Return (x, y) of the center of cell containing provided text 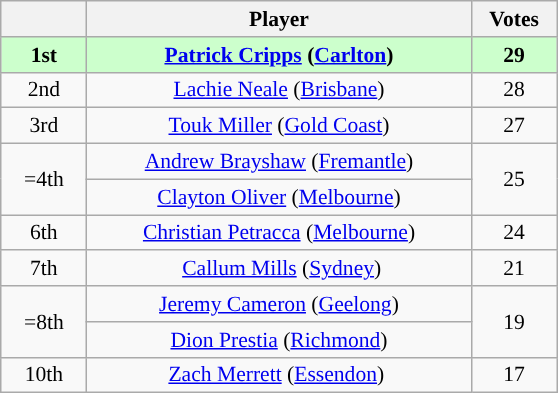
=8th (44, 322)
Zach Merrett (Essendon) (278, 375)
7th (44, 269)
21 (514, 269)
6th (44, 233)
Dion Prestia (Richmond) (278, 340)
27 (514, 126)
Votes (514, 19)
Lachie Neale (Brisbane) (278, 90)
2nd (44, 90)
10th (44, 375)
Touk Miller (Gold Coast) (278, 126)
25 (514, 180)
Patrick Cripps (Carlton) (278, 55)
29 (514, 55)
Andrew Brayshaw (Fremantle) (278, 162)
=4th (44, 180)
Jeremy Cameron (Geelong) (278, 304)
Clayton Oliver (Melbourne) (278, 197)
17 (514, 375)
19 (514, 322)
Callum Mills (Sydney) (278, 269)
Player (278, 19)
Christian Petracca (Melbourne) (278, 233)
1st (44, 55)
28 (514, 90)
3rd (44, 126)
24 (514, 233)
